Pinpoint the cell where the given text exists, returning its [x, y] midpoint coordinate. 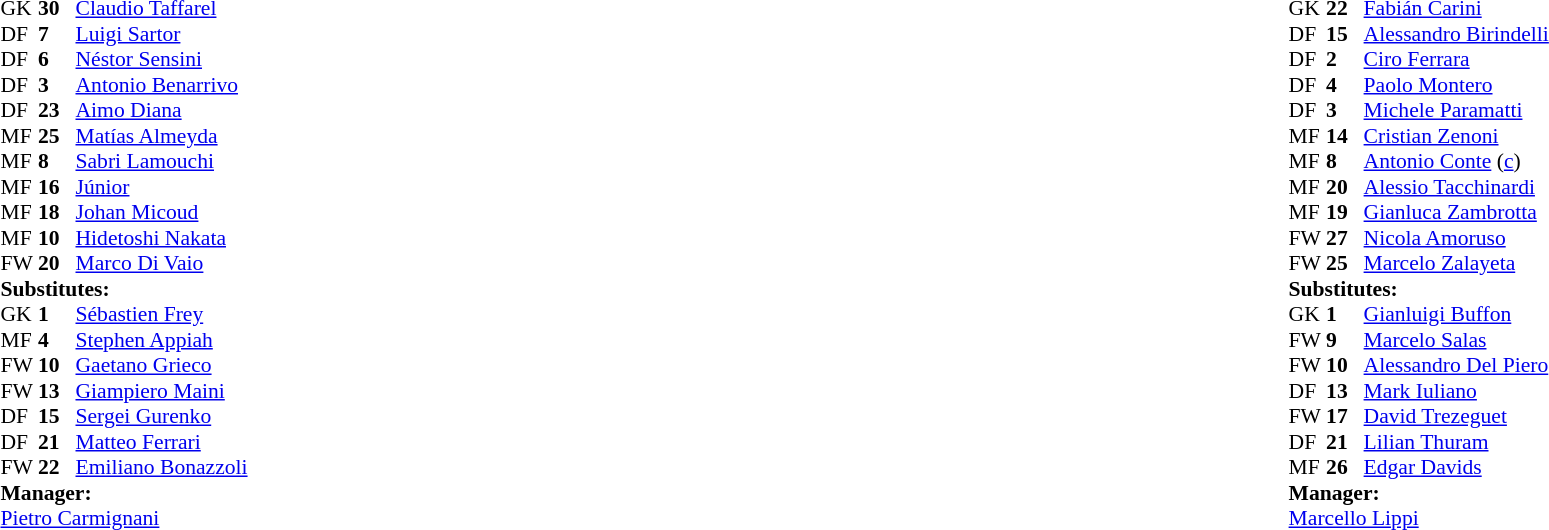
22 [57, 467]
Gianluigi Buffon [1456, 315]
9 [1345, 340]
7 [57, 34]
Néstor Sensini [162, 59]
23 [57, 111]
Antonio Benarrivo [162, 85]
Emiliano Bonazzoli [162, 467]
Sergei Gurenko [162, 417]
14 [1345, 136]
26 [1345, 467]
Ciro Ferrara [1456, 59]
Marco Di Vaio [162, 263]
Sabri Lamouchi [162, 161]
Gianluca Zambrotta [1456, 213]
Gaetano Grieco [162, 365]
Nicola Amoruso [1456, 238]
David Trezeguet [1456, 417]
19 [1345, 213]
Alessio Tacchinardi [1456, 187]
Johan Micoud [162, 213]
Júnior [162, 187]
Alessandro Birindelli [1456, 34]
Luigi Sartor [162, 34]
Paolo Montero [1456, 85]
Alessandro Del Piero [1456, 365]
Marcelo Zalayeta [1456, 263]
6 [57, 59]
Cristian Zenoni [1456, 136]
Hidetoshi Nakata [162, 238]
Stephen Appiah [162, 340]
Matías Almeyda [162, 136]
Michele Paramatti [1456, 111]
Lilian Thuram [1456, 442]
Sébastien Frey [162, 315]
18 [57, 213]
Antonio Conte (c) [1456, 161]
Marcelo Salas [1456, 340]
Giampiero Maini [162, 391]
27 [1345, 238]
17 [1345, 417]
Matteo Ferrari [162, 442]
2 [1345, 59]
Mark Iuliano [1456, 391]
16 [57, 187]
Aimo Diana [162, 111]
Edgar Davids [1456, 467]
